For the text-containing cell, return its midpoint in [x, y] coordinate format. 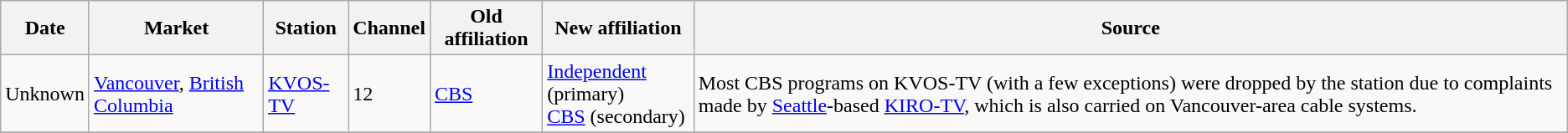
Vancouver, British Columbia [176, 94]
KVOS-TV [307, 94]
Market [176, 28]
12 [389, 94]
Unknown [45, 94]
Source [1131, 28]
Independent (primary) CBS (secondary) [618, 94]
Channel [389, 28]
Station [307, 28]
Old affiliation [486, 28]
CBS [486, 94]
Date [45, 28]
New affiliation [618, 28]
